For the text-containing cell, return its midpoint in (x, y) coordinate format. 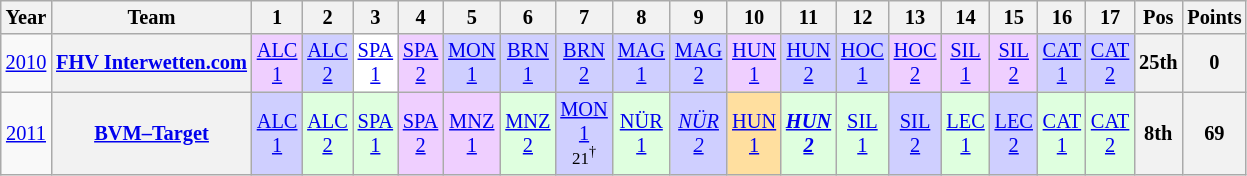
69 (1214, 134)
FHV Interwetten.com (152, 63)
NÜR2 (698, 134)
5 (472, 17)
13 (916, 17)
BRN2 (584, 63)
25th (1158, 63)
7 (584, 17)
4 (420, 17)
NÜR1 (642, 134)
15 (1014, 17)
Points (1214, 17)
Year (26, 17)
14 (965, 17)
MON121† (584, 134)
2 (327, 17)
6 (528, 17)
12 (862, 17)
8 (642, 17)
HOC2 (916, 63)
10 (754, 17)
BRN1 (528, 63)
MNZ2 (528, 134)
0 (1214, 63)
MON1 (472, 63)
11 (808, 17)
17 (1110, 17)
HOC1 (862, 63)
8th (1158, 134)
9 (698, 17)
1 (277, 17)
2011 (26, 134)
Team (152, 17)
Pos (1158, 17)
2010 (26, 63)
3 (376, 17)
BVM–Target (152, 134)
MNZ1 (472, 134)
LEC1 (965, 134)
16 (1062, 17)
MAG2 (698, 63)
MAG1 (642, 63)
LEC2 (1014, 134)
